Determine the [X, Y] coordinate at the center of the cell enclosing the given text.  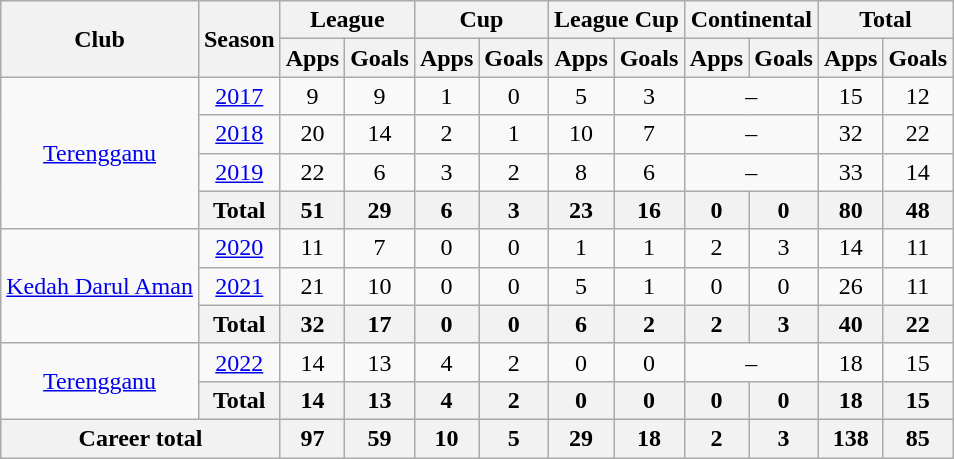
2021 [239, 286]
51 [312, 210]
2022 [239, 362]
138 [850, 438]
26 [850, 286]
97 [312, 438]
2019 [239, 172]
16 [650, 210]
Continental [751, 20]
21 [312, 286]
Club [100, 39]
20 [312, 134]
League Cup [617, 20]
33 [850, 172]
8 [582, 172]
17 [380, 324]
2020 [239, 248]
40 [850, 324]
Kedah Darul Aman [100, 286]
80 [850, 210]
2017 [239, 96]
48 [918, 210]
85 [918, 438]
Season [239, 39]
2018 [239, 134]
League [347, 20]
59 [380, 438]
12 [918, 96]
23 [582, 210]
Cup [481, 20]
Career total [140, 438]
